From the cell containing the given text, extract its center point as [x, y] coordinate. 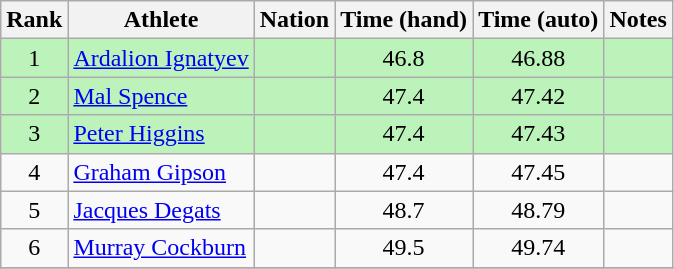
48.7 [404, 210]
Notes [638, 20]
49.5 [404, 248]
2 [34, 96]
Peter Higgins [161, 134]
Murray Cockburn [161, 248]
3 [34, 134]
49.74 [538, 248]
48.79 [538, 210]
5 [34, 210]
1 [34, 58]
46.88 [538, 58]
Athlete [161, 20]
6 [34, 248]
Jacques Degats [161, 210]
Rank [34, 20]
Nation [294, 20]
47.43 [538, 134]
Ardalion Ignatyev [161, 58]
4 [34, 172]
47.45 [538, 172]
Time (hand) [404, 20]
47.42 [538, 96]
Graham Gipson [161, 172]
Time (auto) [538, 20]
46.8 [404, 58]
Mal Spence [161, 96]
